Detect which cell encompasses the target text, then output its (X, Y) center coordinate. 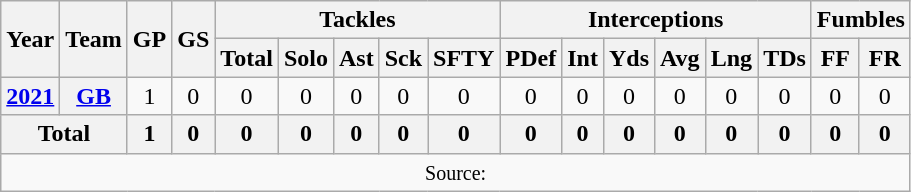
Year (30, 39)
Int (583, 58)
2021 (30, 96)
FR (884, 58)
Solo (306, 58)
Sck (403, 58)
GP (149, 39)
Yds (628, 58)
GB (94, 96)
FF (835, 58)
Ast (356, 58)
Fumbles (860, 20)
TDs (785, 58)
Interceptions (656, 20)
Tackles (358, 20)
Team (94, 39)
PDef (531, 58)
Source: (456, 172)
GS (194, 39)
SFTY (464, 58)
Avg (680, 58)
Lng (731, 58)
